Return the (X, Y) coordinate for the center point of the cell that contains the specified text.  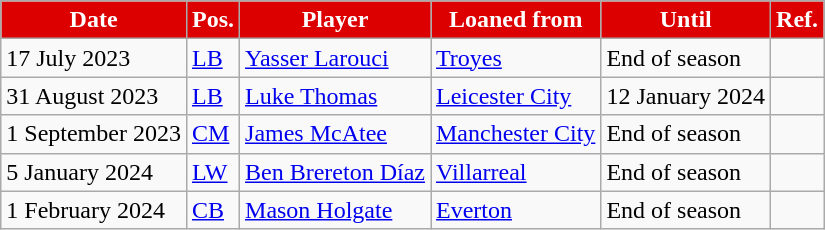
Until (686, 20)
James McAtee (336, 134)
Mason Holgate (336, 210)
1 September 2023 (94, 134)
Ref. (798, 20)
Ben Brereton Díaz (336, 172)
Yasser Larouci (336, 58)
Manchester City (515, 134)
Everton (515, 210)
Date (94, 20)
Troyes (515, 58)
Leicester City (515, 96)
31 August 2023 (94, 96)
CM (212, 134)
5 January 2024 (94, 172)
CB (212, 210)
12 January 2024 (686, 96)
Luke Thomas (336, 96)
Player (336, 20)
17 July 2023 (94, 58)
Villarreal (515, 172)
1 February 2024 (94, 210)
Loaned from (515, 20)
Pos. (212, 20)
LW (212, 172)
